Detect which cell encompasses the target text, then output its (x, y) center coordinate. 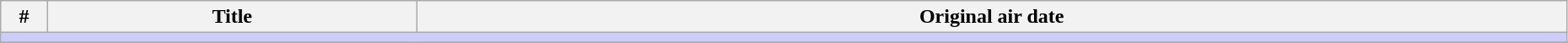
Original air date (992, 17)
Title (232, 17)
# (24, 17)
